Output the (x, y) coordinate of the center of the cell containing the given text.  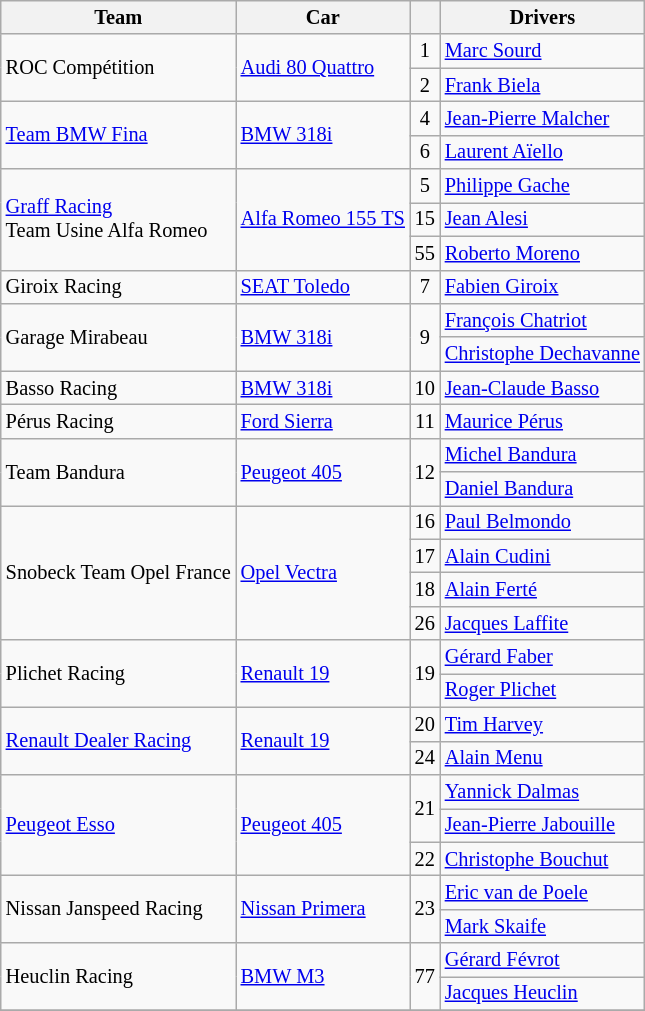
Giroix Racing (118, 287)
7 (425, 287)
Christophe Dechavanne (542, 354)
Paul Belmondo (542, 522)
Heuclin Racing (118, 976)
Laurent Aïello (542, 152)
6 (425, 152)
Marc Sourd (542, 51)
4 (425, 118)
Basso Racing (118, 388)
Alfa Romeo 155 TS (323, 220)
Jacques Heuclin (542, 993)
Eric van de Poele (542, 892)
18 (425, 589)
Jean Alesi (542, 219)
77 (425, 976)
Michel Bandura (542, 455)
23 (425, 908)
Plichet Racing (118, 674)
SEAT Toledo (323, 287)
Team (118, 17)
Alain Cudini (542, 556)
Audi 80 Quattro (323, 68)
55 (425, 253)
Pérus Racing (118, 421)
21 (425, 808)
17 (425, 556)
15 (425, 219)
Yannick Dalmas (542, 791)
François Chatriot (542, 320)
Peugeot Esso (118, 824)
Team BMW Fina (118, 134)
5 (425, 186)
9 (425, 336)
Frank Biela (542, 85)
Tim Harvey (542, 724)
Nissan Primera (323, 908)
Graff Racing Team Usine Alfa Romeo (118, 220)
1 (425, 51)
Alain Ferté (542, 589)
Fabien Giroix (542, 287)
Gérard Févrot (542, 960)
Maurice Pérus (542, 421)
2 (425, 85)
Jean-Claude Basso (542, 388)
Gérard Faber (542, 657)
Nissan Janspeed Racing (118, 908)
Alain Menu (542, 758)
BMW M3 (323, 976)
Garage Mirabeau (118, 336)
24 (425, 758)
11 (425, 421)
Christophe Bouchut (542, 859)
Jean-Pierre Jabouille (542, 825)
Team Bandura (118, 472)
Roger Plichet (542, 690)
Renault Dealer Racing (118, 740)
Mark Skaife (542, 926)
12 (425, 472)
19 (425, 674)
Daniel Bandura (542, 489)
Jean-Pierre Malcher (542, 118)
Snobeck Team Opel France (118, 572)
ROC Compétition (118, 68)
20 (425, 724)
Opel Vectra (323, 572)
Car (323, 17)
Drivers (542, 17)
22 (425, 859)
Roberto Moreno (542, 253)
26 (425, 623)
Jacques Laffite (542, 623)
16 (425, 522)
Ford Sierra (323, 421)
10 (425, 388)
Philippe Gache (542, 186)
